Return the (x, y) coordinate for the center point of the cell that contains the specified text.  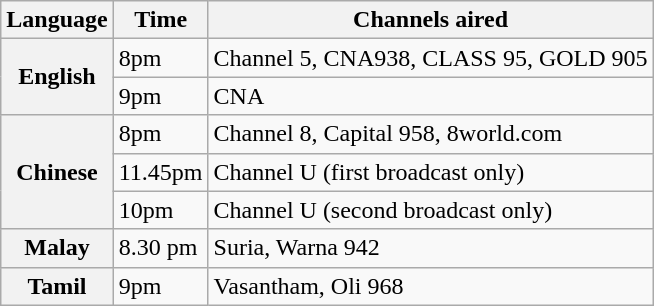
Time (160, 20)
Channel U (first broadcast only) (430, 172)
Channel 8, Capital 958, 8world.com (430, 134)
CNA (430, 96)
Channel U (second broadcast only) (430, 210)
Language (57, 20)
8.30 pm (160, 248)
English (57, 77)
10pm (160, 210)
Suria, Warna 942 (430, 248)
Tamil (57, 286)
Chinese (57, 172)
11.45pm (160, 172)
Malay (57, 248)
Channels aired (430, 20)
Channel 5, CNA938, CLASS 95, GOLD 905 (430, 58)
Vasantham, Oli 968 (430, 286)
